Pinpoint the cell where the given text exists, returning its [X, Y] midpoint coordinate. 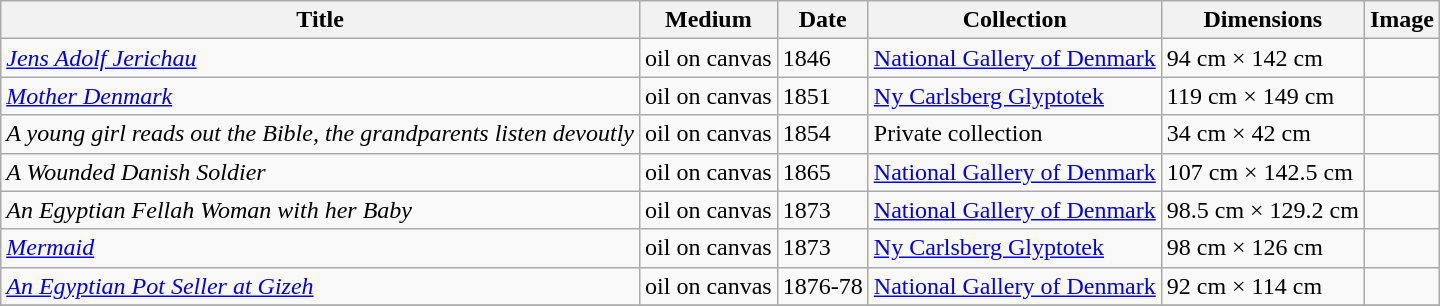
107 cm × 142.5 cm [1262, 172]
34 cm × 42 cm [1262, 134]
Image [1402, 20]
Mermaid [320, 248]
1876-78 [822, 286]
An Egyptian Pot Seller at Gizeh [320, 286]
1854 [822, 134]
1846 [822, 58]
98.5 cm × 129.2 cm [1262, 210]
Collection [1014, 20]
1851 [822, 96]
Mother Denmark [320, 96]
Dimensions [1262, 20]
A young girl reads out the Bible, the grandparents listen devoutly [320, 134]
Private collection [1014, 134]
A Wounded Danish Soldier [320, 172]
92 cm × 114 cm [1262, 286]
119 cm × 149 cm [1262, 96]
Jens Adolf Jerichau [320, 58]
Date [822, 20]
Title [320, 20]
Medium [709, 20]
98 cm × 126 cm [1262, 248]
1865 [822, 172]
An Egyptian Fellah Woman with her Baby [320, 210]
94 cm × 142 cm [1262, 58]
